Return the [X, Y] coordinate for the center point of the cell that contains the specified text.  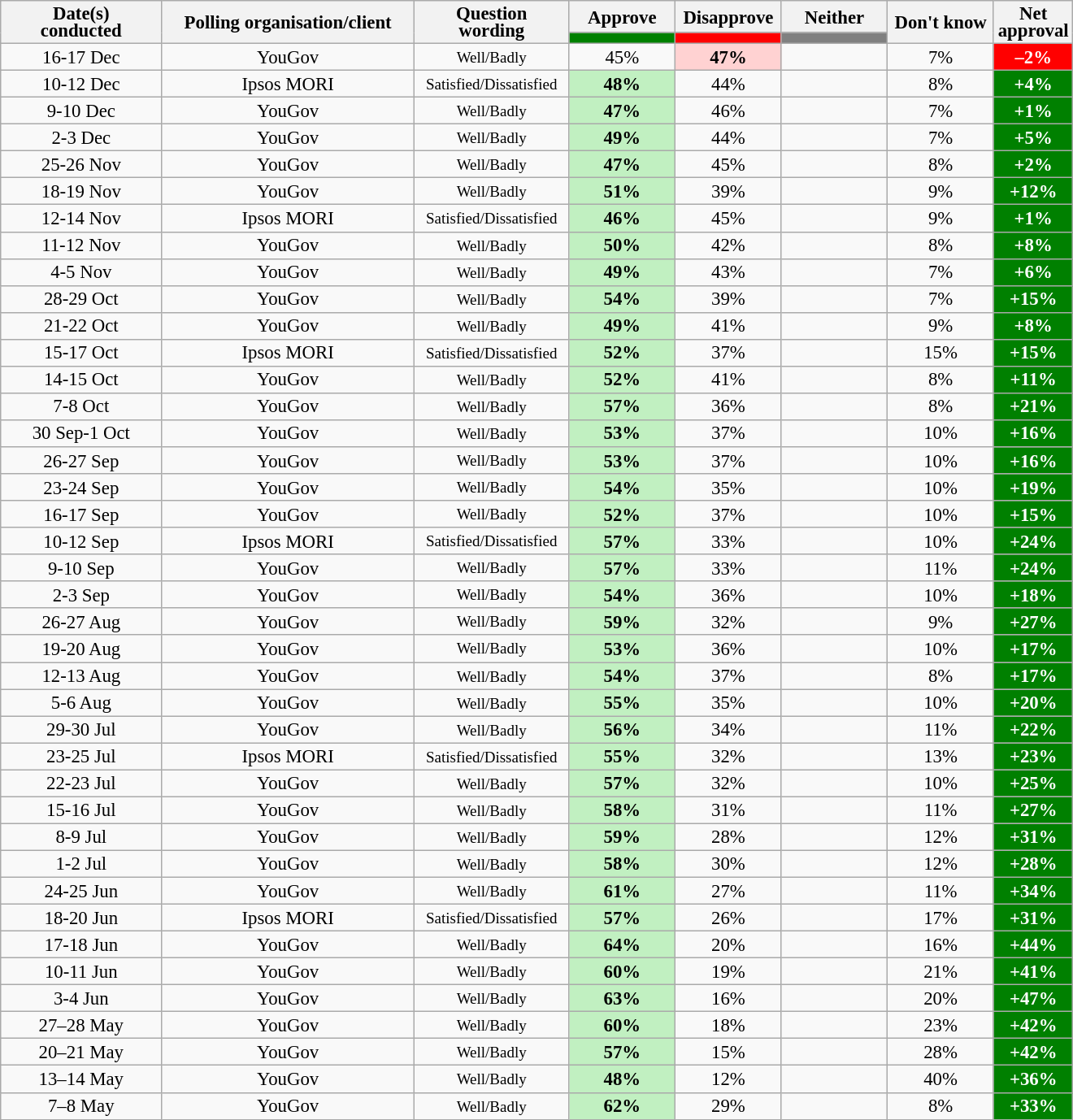
+28% [1033, 863]
+12% [1033, 192]
3-4 Jun [81, 998]
29-30 Jul [81, 730]
12-14 Nov [81, 218]
34% [728, 730]
+34% [1033, 891]
26% [728, 918]
1-2 Jul [81, 863]
Net approval [1033, 23]
25-26 Nov [81, 164]
9-10 Sep [81, 567]
30% [728, 863]
12-13 Aug [81, 676]
64% [623, 944]
Questionwording [491, 23]
13–14 May [81, 1079]
+47% [1033, 998]
40% [941, 1079]
14-15 Oct [81, 380]
16-17 Dec [81, 57]
21-22 Oct [81, 325]
Approve [623, 16]
+25% [1033, 784]
26-27 Sep [81, 460]
+6% [1033, 271]
+21% [1033, 406]
Neither [834, 16]
50% [623, 245]
13% [941, 756]
+19% [1033, 488]
30 Sep-1 Oct [81, 434]
15-16 Jul [81, 810]
+11% [1033, 380]
19-20 Aug [81, 649]
24-25 Jun [81, 891]
10-12 Sep [81, 541]
15-17 Oct [81, 353]
4-5 Nov [81, 271]
+4% [1033, 85]
27–28 May [81, 1026]
Polling organisation/client [288, 23]
56% [623, 730]
+33% [1033, 1105]
17% [941, 918]
+23% [1033, 756]
19% [728, 972]
+2% [1033, 164]
–2% [1033, 57]
9-10 Dec [81, 111]
18% [728, 1026]
+41% [1033, 972]
61% [623, 891]
+18% [1033, 595]
42% [728, 245]
7-8 Oct [81, 406]
18-20 Jun [81, 918]
7–8 May [81, 1105]
29% [728, 1105]
10-11 Jun [81, 972]
+20% [1033, 702]
2-3 Sep [81, 595]
10-12 Dec [81, 85]
16-17 Sep [81, 514]
23-25 Jul [81, 756]
Date(s)conducted [81, 23]
63% [623, 998]
+36% [1033, 1079]
23-24 Sep [81, 488]
8-9 Jul [81, 837]
18-19 Nov [81, 192]
+5% [1033, 138]
Disapprove [728, 16]
11-12 Nov [81, 245]
43% [728, 271]
2-3 Dec [81, 138]
+44% [1033, 944]
26-27 Aug [81, 621]
51% [623, 192]
5-6 Aug [81, 702]
23% [941, 1026]
Don't know [941, 23]
21% [941, 972]
+22% [1033, 730]
20–21 May [81, 1052]
22-23 Jul [81, 784]
27% [728, 891]
31% [728, 810]
28-29 Oct [81, 299]
62% [623, 1105]
17-18 Jun [81, 944]
